Capture the cell that displays the provided text and extract its (X, Y) central coordinate. 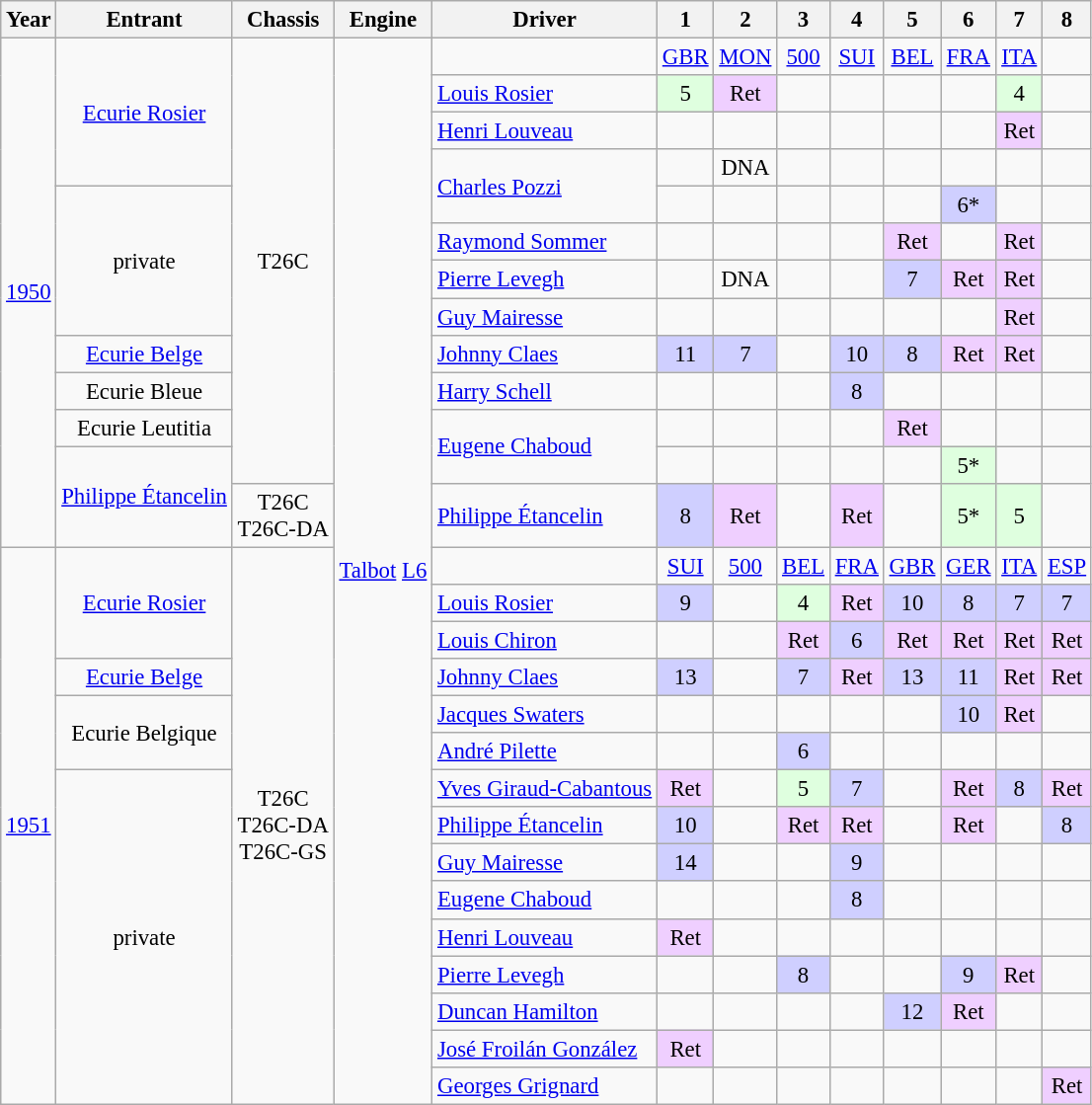
Louis Chiron (545, 640)
MON (745, 57)
Charles Pozzi (545, 186)
3 (804, 20)
14 (685, 863)
Entrant (144, 20)
1 (685, 20)
Georges Grignard (545, 1086)
12 (912, 1011)
Ecurie Leutitia (144, 428)
Chassis (282, 20)
2 (745, 20)
Engine (383, 20)
Jacques Swaters (545, 715)
T26C (282, 261)
6* (969, 205)
André Pilette (545, 751)
Driver (545, 20)
1950 (29, 293)
Year (29, 20)
Talbot L6 (383, 572)
GER (969, 566)
1951 (29, 826)
Ecurie Bleue (144, 391)
ESP (1067, 566)
Harry Schell (545, 391)
T26CT26C-DAT26C-GS (282, 826)
Raymond Sommer (545, 242)
Yves Giraud-Cabantous (545, 789)
José Froilán González (545, 1049)
Duncan Hamilton (545, 1011)
Ecurie Belgique (144, 733)
T26CT26C-DA (282, 515)
